Identify which cell holds the provided text, then report its [X, Y] central coordinate. 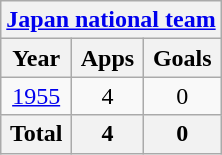
Goals [182, 58]
1955 [36, 96]
Total [36, 134]
Year [36, 58]
Apps [108, 58]
Japan national team [111, 20]
